Capture the cell that displays the provided text and extract its [x, y] central coordinate. 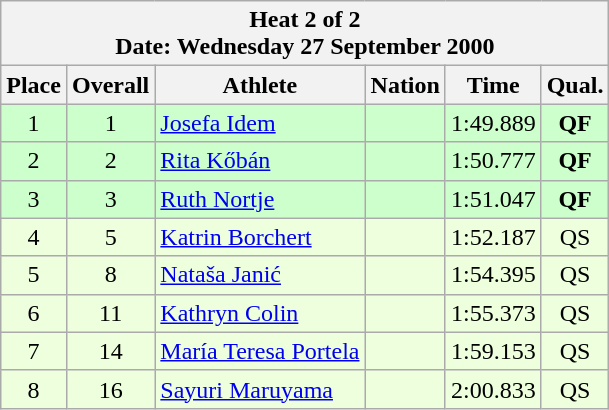
7 [34, 351]
Sayuri Maruyama [260, 389]
1:55.373 [493, 313]
1:51.047 [493, 199]
1:52.187 [493, 237]
Kathryn Colin [260, 313]
Heat 2 of 2 Date: Wednesday 27 September 2000 [305, 34]
Qual. [575, 85]
1:54.395 [493, 275]
Overall [110, 85]
Ruth Nortje [260, 199]
María Teresa Portela [260, 351]
4 [34, 237]
2:00.833 [493, 389]
Time [493, 85]
Katrin Borchert [260, 237]
16 [110, 389]
14 [110, 351]
Place [34, 85]
Rita Kőbán [260, 161]
11 [110, 313]
6 [34, 313]
Nataša Janić [260, 275]
Athlete [260, 85]
Josefa Idem [260, 123]
Nation [405, 85]
1:49.889 [493, 123]
1:50.777 [493, 161]
1:59.153 [493, 351]
